Provide the [X, Y] coordinate of the cell's center where the given text is located.  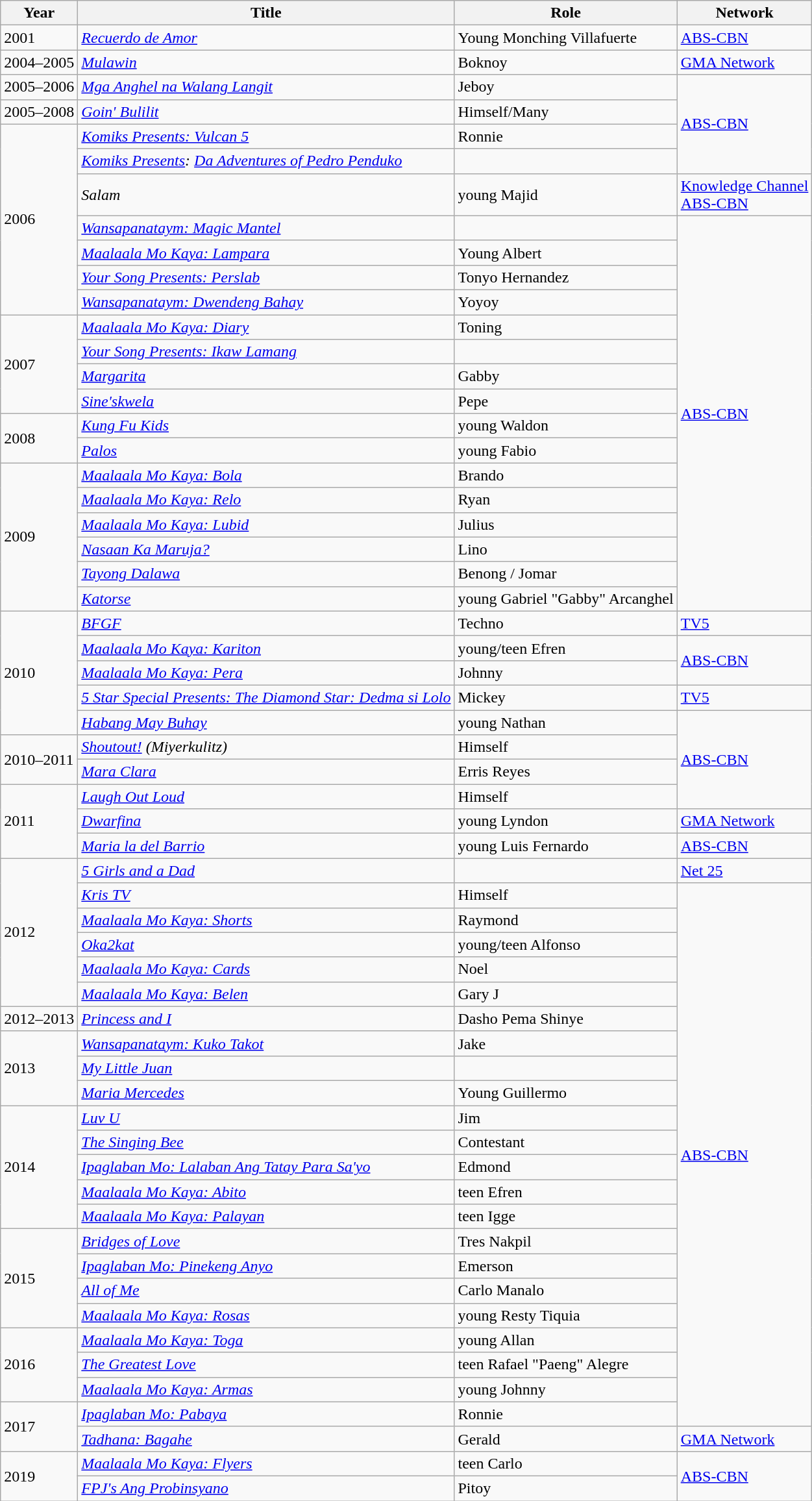
Princess and I [266, 1019]
Maalaala Mo Kaya: Toga [266, 1340]
Net 25 [744, 871]
2010 [39, 673]
teen Rafael "Paeng" Alegre [566, 1365]
young/teen Alfonso [566, 945]
Raymond [566, 920]
teen Efren [566, 1192]
The Singing Bee [266, 1143]
2005–2006 [39, 87]
Title [266, 13]
young Allan [566, 1340]
Maalaala Mo Kaya: Abito [266, 1192]
Maalaala Mo Kaya: Cards [266, 969]
Maalaala Mo Kaya: Flyers [266, 1463]
Toning [566, 327]
Dasho Pema Shinye [566, 1019]
young Waldon [566, 426]
Emerson [566, 1266]
young/teen Efren [566, 648]
Maalaala Mo Kaya: Armas [266, 1389]
Role [566, 13]
young Fabio [566, 451]
Maalaala Mo Kaya: Bola [266, 475]
Jim [566, 1117]
Tayong Dalawa [266, 574]
Mga Anghel na Walang Langit [266, 87]
Himself/Many [566, 112]
young Johnny [566, 1389]
Tadhana: Bagahe [266, 1439]
2007 [39, 364]
Mickey [566, 697]
Gerald [566, 1439]
Nasaan Ka Maruja? [266, 549]
2001 [39, 38]
Lino [566, 549]
Tonyo Hernandez [566, 277]
2012–2013 [39, 1019]
Margarita [266, 377]
2014 [39, 1167]
Julius [566, 525]
Noel [566, 969]
Maria la del Barrio [266, 846]
Maalaala Mo Kaya: Palayan [266, 1217]
Ryan [566, 500]
young Resty Tiquia [566, 1315]
Maalaala Mo Kaya: Shorts [266, 920]
Knowledge ChannelABS-CBN [744, 195]
Maalaala Mo Kaya: Belen [266, 994]
Maalaala Mo Kaya: Relo [266, 500]
Pepe [566, 401]
My Little Juan [266, 1068]
Jake [566, 1043]
Carlo Manalo [566, 1291]
Katorse [266, 599]
Gary J [566, 994]
2009 [39, 537]
5 Star Special Presents: The Diamond Star: Dedma si Lolo [266, 697]
2004–2005 [39, 62]
Goin' Bulilit [266, 112]
Yoyoy [566, 302]
Edmond [566, 1167]
Bridges of Love [266, 1241]
Young Albert [566, 253]
Network [744, 13]
young Luis Fernardo [566, 846]
Jeboy [566, 87]
Kris TV [266, 895]
Ipaglaban Mo: Lalaban Ang Tatay Para Sa'yo [266, 1167]
Boknoy [566, 62]
2012 [39, 932]
Kung Fu Kids [266, 426]
2017 [39, 1426]
2006 [39, 219]
BFGF [266, 623]
teen Carlo [566, 1463]
Maalaala Mo Kaya: Pera [266, 673]
Maalaala Mo Kaya: Rosas [266, 1315]
Gabby [566, 377]
The Greatest Love [266, 1365]
Tres Nakpil [566, 1241]
Maria Mercedes [266, 1093]
2013 [39, 1068]
Maalaala Mo Kaya: Lampara [266, 253]
Young Monching Villafuerte [566, 38]
young Majid [566, 195]
2005–2008 [39, 112]
teen Igge [566, 1217]
2016 [39, 1365]
Recuerdo de Amor [266, 38]
Pitoy [566, 1488]
2019 [39, 1476]
2008 [39, 438]
Brando [566, 475]
Salam [266, 195]
Wansapanataym: Kuko Takot [266, 1043]
Sine'skwela [266, 401]
Maalaala Mo Kaya: Kariton [266, 648]
Ipaglaban Mo: Pabaya [266, 1414]
Komiks Presents: Vulcan 5 [266, 136]
young Nathan [566, 723]
Your Song Presents: Ikaw Lamang [266, 352]
FPJ's Ang Probinsyano [266, 1488]
Habang May Buhay [266, 723]
Year [39, 13]
Mara Clara [266, 772]
Benong / Jomar [566, 574]
Wansapanataym: Magic Mantel [266, 228]
Mulawin [266, 62]
young Gabriel "Gabby" Arcanghel [566, 599]
Young Guillermo [566, 1093]
Maalaala Mo Kaya: Lubid [266, 525]
Laugh Out Loud [266, 797]
Dwarfina [266, 821]
2011 [39, 821]
5 Girls and a Dad [266, 871]
Oka2kat [266, 945]
Shoutout! (Miyerkulitz) [266, 747]
2015 [39, 1278]
Luv U [266, 1117]
Contestant [566, 1143]
Ipaglaban Mo: Pinekeng Anyo [266, 1266]
Palos [266, 451]
All of Me [266, 1291]
Komiks Presents: Da Adventures of Pedro Penduko [266, 161]
Erris Reyes [566, 772]
Wansapanataym: Dwendeng Bahay [266, 302]
young Lyndon [566, 821]
2010–2011 [39, 760]
Maalaala Mo Kaya: Diary [266, 327]
Johnny [566, 673]
Your Song Presents: Perslab [266, 277]
Techno [566, 623]
